Locate the cell with the specified text and output its [X, Y] center coordinate. 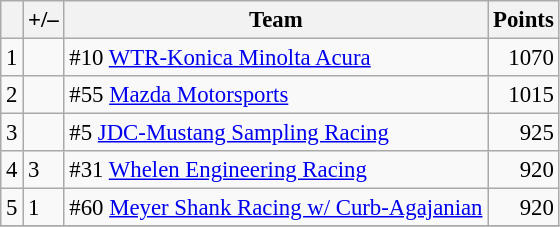
Team [276, 20]
4 [12, 170]
#31 Whelen Engineering Racing [276, 170]
925 [524, 133]
Points [524, 20]
2 [12, 95]
1070 [524, 58]
#10 WTR-Konica Minolta Acura [276, 58]
1015 [524, 95]
+/– [44, 20]
#5 JDC-Mustang Sampling Racing [276, 133]
#55 Mazda Motorsports [276, 95]
5 [12, 208]
#60 Meyer Shank Racing w/ Curb-Agajanian [276, 208]
